Output the (x, y) coordinate of the center of the cell containing the given text.  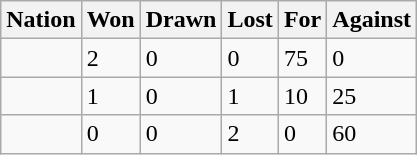
25 (372, 96)
Won (110, 20)
60 (372, 134)
Against (372, 20)
Lost (250, 20)
For (302, 20)
10 (302, 96)
75 (302, 58)
Drawn (181, 20)
Nation (41, 20)
